Identify which cell holds the provided text, then report its (x, y) central coordinate. 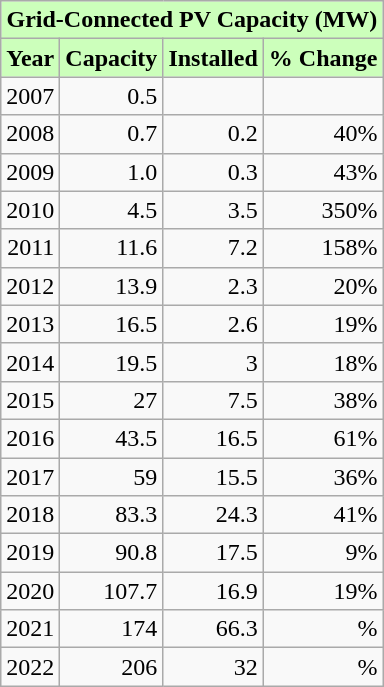
4.5 (112, 210)
41% (323, 515)
2021 (30, 629)
2018 (30, 515)
40% (323, 134)
19.5 (112, 362)
43% (323, 172)
2015 (30, 400)
2009 (30, 172)
1.0 (112, 172)
24.3 (213, 515)
174 (112, 629)
15.5 (213, 477)
158% (323, 248)
2.6 (213, 324)
59 (112, 477)
7.5 (213, 400)
2007 (30, 96)
0.3 (213, 172)
17.5 (213, 553)
0.2 (213, 134)
2017 (30, 477)
2010 (30, 210)
3 (213, 362)
% Change (323, 58)
32 (213, 667)
206 (112, 667)
2022 (30, 667)
11.6 (112, 248)
0.7 (112, 134)
Year (30, 58)
Capacity (112, 58)
2019 (30, 553)
0.5 (112, 96)
83.3 (112, 515)
2012 (30, 286)
2014 (30, 362)
2008 (30, 134)
9% (323, 553)
66.3 (213, 629)
Grid-Connected PV Capacity (MW) (192, 20)
61% (323, 438)
38% (323, 400)
Installed (213, 58)
90.8 (112, 553)
2020 (30, 591)
27 (112, 400)
36% (323, 477)
43.5 (112, 438)
7.2 (213, 248)
18% (323, 362)
13.9 (112, 286)
16.9 (213, 591)
2.3 (213, 286)
2016 (30, 438)
2011 (30, 248)
2013 (30, 324)
3.5 (213, 210)
350% (323, 210)
20% (323, 286)
107.7 (112, 591)
